Return the (X, Y) coordinate for the center point of the cell that contains the specified text.  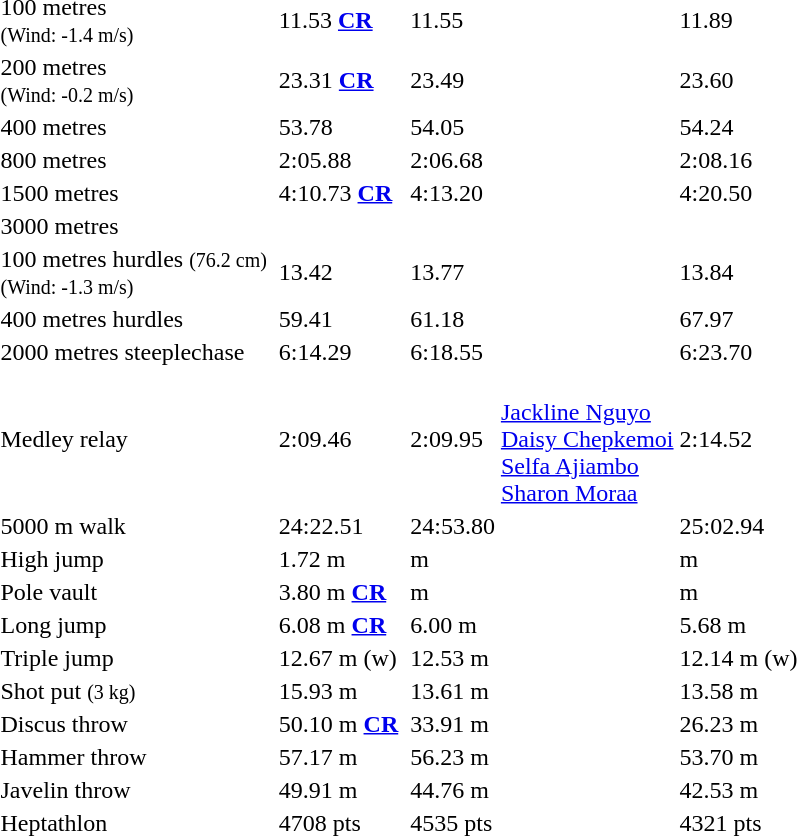
12.53 m (453, 658)
33.91 m (453, 724)
6:18.55 (453, 352)
59.41 (338, 319)
23.49 (453, 80)
57.17 m (338, 757)
6:14.29 (338, 352)
4:13.20 (453, 193)
56.23 m (453, 757)
54.05 (453, 127)
24:22.51 (338, 526)
49.91 m (338, 790)
44.76 m (453, 790)
12.67 m (w) (338, 658)
61.18 (453, 319)
6.08 m CR (338, 625)
13.77 (453, 272)
2:09.46 (338, 439)
23.31 CR (338, 80)
1.72 m (338, 559)
4:10.73 CR (338, 193)
Jackline NguyoDaisy ChepkemoiSelfa AjiamboSharon Moraa (587, 439)
2:06.68 (453, 160)
6.00 m (453, 625)
13.42 (338, 272)
50.10 m CR (338, 724)
2:09.95 (453, 439)
3.80 m CR (338, 592)
53.78 (338, 127)
15.93 m (338, 691)
2:05.88 (338, 160)
24:53.80 (453, 526)
13.61 m (453, 691)
